Find where the given text appears and provide that cell's center as (x, y) coordinate. 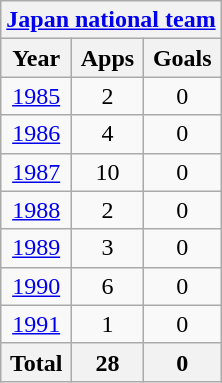
Apps (108, 58)
1 (108, 324)
28 (108, 362)
1985 (36, 96)
1989 (36, 248)
Japan national team (111, 20)
Year (36, 58)
10 (108, 172)
4 (108, 134)
1990 (36, 286)
6 (108, 286)
3 (108, 248)
1986 (36, 134)
1991 (36, 324)
Goals (182, 58)
1988 (36, 210)
Total (36, 362)
1987 (36, 172)
